Return [X, Y] of the center of cell containing provided text 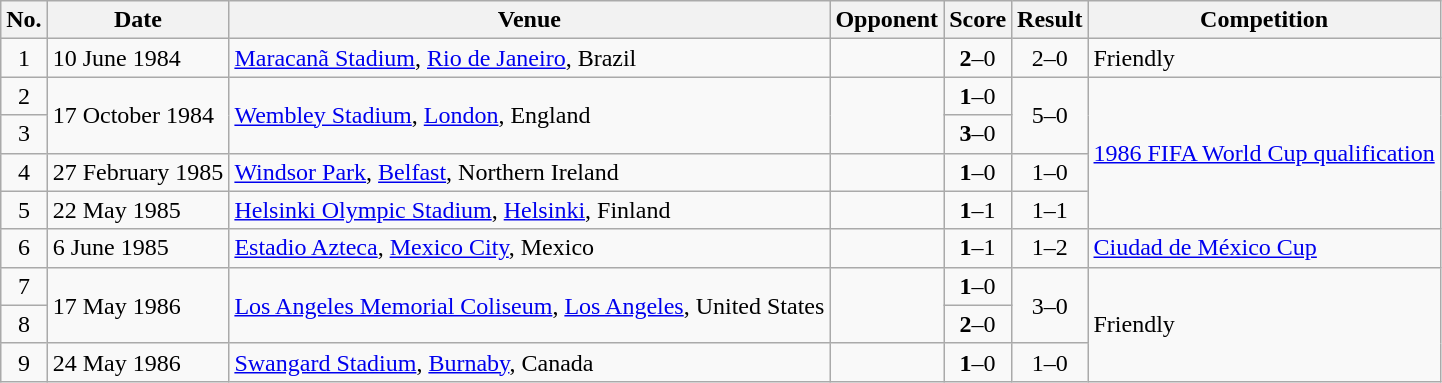
Helsinki Olympic Stadium, Helsinki, Finland [530, 210]
6 [24, 248]
17 May 1986 [138, 305]
1 [24, 58]
5–0 [1050, 115]
24 May 1986 [138, 362]
2 [24, 96]
7 [24, 286]
Wembley Stadium, London, England [530, 115]
3 [24, 134]
17 October 1984 [138, 115]
4 [24, 172]
Maracanã Stadium, Rio de Janeiro, Brazil [530, 58]
No. [24, 20]
Result [1050, 20]
Swangard Stadium, Burnaby, Canada [530, 362]
22 May 1985 [138, 210]
1–2 [1050, 248]
Venue [530, 20]
Windsor Park, Belfast, Northern Ireland [530, 172]
5 [24, 210]
8 [24, 324]
Opponent [887, 20]
Date [138, 20]
10 June 1984 [138, 58]
27 February 1985 [138, 172]
1986 FIFA World Cup qualification [1264, 153]
Ciudad de México Cup [1264, 248]
Score [978, 20]
Los Angeles Memorial Coliseum, Los Angeles, United States [530, 305]
9 [24, 362]
6 June 1985 [138, 248]
Competition [1264, 20]
Estadio Azteca, Mexico City, Mexico [530, 248]
